Output the (X, Y) coordinate of the center of the cell containing the given text.  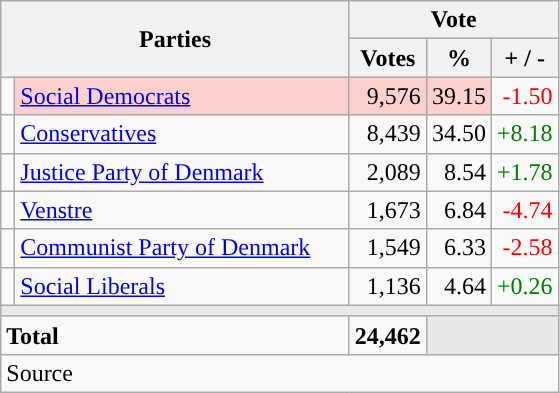
2,089 (388, 172)
-1.50 (524, 96)
Source (280, 373)
Parties (176, 39)
Social Liberals (182, 286)
9,576 (388, 96)
+8.18 (524, 134)
1,549 (388, 248)
39.15 (458, 96)
Communist Party of Denmark (182, 248)
1,673 (388, 210)
24,462 (388, 335)
Vote (454, 20)
+0.26 (524, 286)
8.54 (458, 172)
-4.74 (524, 210)
Social Democrats (182, 96)
6.33 (458, 248)
4.64 (458, 286)
% (458, 58)
-2.58 (524, 248)
34.50 (458, 134)
6.84 (458, 210)
Conservatives (182, 134)
Venstre (182, 210)
Justice Party of Denmark (182, 172)
1,136 (388, 286)
+1.78 (524, 172)
+ / - (524, 58)
Total (176, 335)
8,439 (388, 134)
Votes (388, 58)
